Scan for the cell matching the given text and deliver its [x, y] coordinate at center. 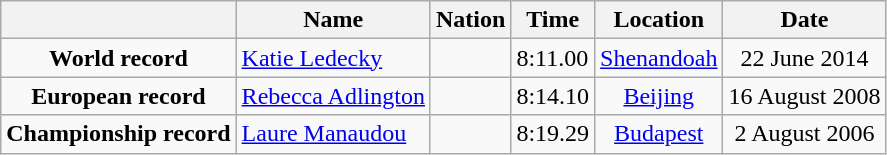
Championship record [118, 134]
World record [118, 58]
16 August 2008 [804, 96]
Katie Ledecky [333, 58]
European record [118, 96]
8:14.10 [553, 96]
Nation [470, 20]
22 June 2014 [804, 58]
Location [659, 20]
8:11.00 [553, 58]
Beijing [659, 96]
Shenandoah [659, 58]
Name [333, 20]
Time [553, 20]
Date [804, 20]
8:19.29 [553, 134]
2 August 2006 [804, 134]
Laure Manaudou [333, 134]
Budapest [659, 134]
Rebecca Adlington [333, 96]
